Provide the [x, y] coordinate of the cell's center where the given text is located.  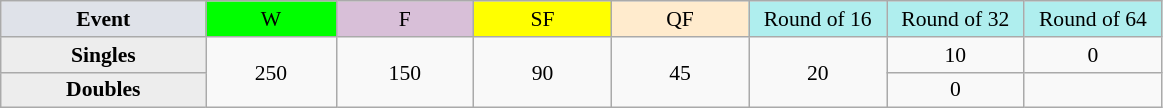
10 [955, 55]
Doubles [104, 90]
Round of 16 [818, 19]
Round of 32 [955, 19]
Round of 64 [1093, 19]
Event [104, 19]
45 [680, 72]
QF [680, 19]
SF [543, 19]
Singles [104, 55]
250 [271, 72]
W [271, 19]
20 [818, 72]
150 [405, 72]
90 [543, 72]
F [405, 19]
